Locate the cell with the specified text and output its (X, Y) center coordinate. 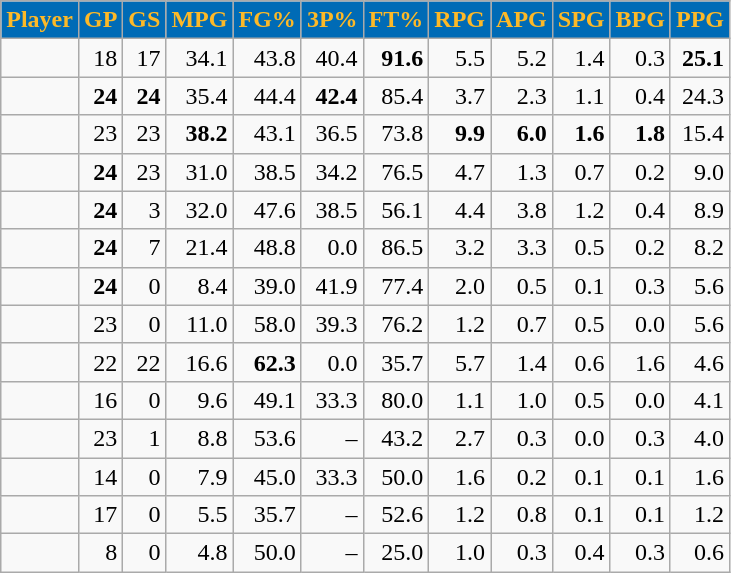
2.0 (460, 286)
76.5 (396, 172)
38.2 (200, 134)
7 (144, 248)
21.4 (200, 248)
PPG (700, 20)
2.7 (460, 438)
42.4 (332, 96)
3P% (332, 20)
14 (100, 477)
RPG (460, 20)
0.8 (522, 515)
58.0 (267, 324)
24.3 (700, 96)
86.5 (396, 248)
4.0 (700, 438)
4.8 (200, 553)
53.6 (267, 438)
8.2 (700, 248)
31.0 (200, 172)
80.0 (396, 400)
39.3 (332, 324)
8.9 (700, 210)
15.4 (700, 134)
3.3 (522, 248)
62.3 (267, 362)
2.3 (522, 96)
73.8 (396, 134)
52.6 (396, 515)
9.6 (200, 400)
25.1 (700, 58)
34.2 (332, 172)
1.8 (640, 134)
SPG (581, 20)
47.6 (267, 210)
MPG (200, 20)
43.8 (267, 58)
5.2 (522, 58)
3.8 (522, 210)
91.6 (396, 58)
11.0 (200, 324)
85.4 (396, 96)
4.1 (700, 400)
7.9 (200, 477)
43.1 (267, 134)
5.7 (460, 362)
56.1 (396, 210)
4.6 (700, 362)
GP (100, 20)
40.4 (332, 58)
41.9 (332, 286)
34.1 (200, 58)
8 (100, 553)
39.0 (267, 286)
6.0 (522, 134)
16 (100, 400)
FG% (267, 20)
36.5 (332, 134)
49.1 (267, 400)
1.3 (522, 172)
Player (40, 20)
45.0 (267, 477)
8.4 (200, 286)
44.4 (267, 96)
48.8 (267, 248)
GS (144, 20)
FT% (396, 20)
77.4 (396, 286)
35.4 (200, 96)
18 (100, 58)
4.4 (460, 210)
3 (144, 210)
9.9 (460, 134)
4.7 (460, 172)
3.7 (460, 96)
9.0 (700, 172)
8.8 (200, 438)
3.2 (460, 248)
76.2 (396, 324)
1 (144, 438)
16.6 (200, 362)
43.2 (396, 438)
25.0 (396, 553)
32.0 (200, 210)
APG (522, 20)
BPG (640, 20)
